Output the [X, Y] coordinate of the center of the cell containing the given text.  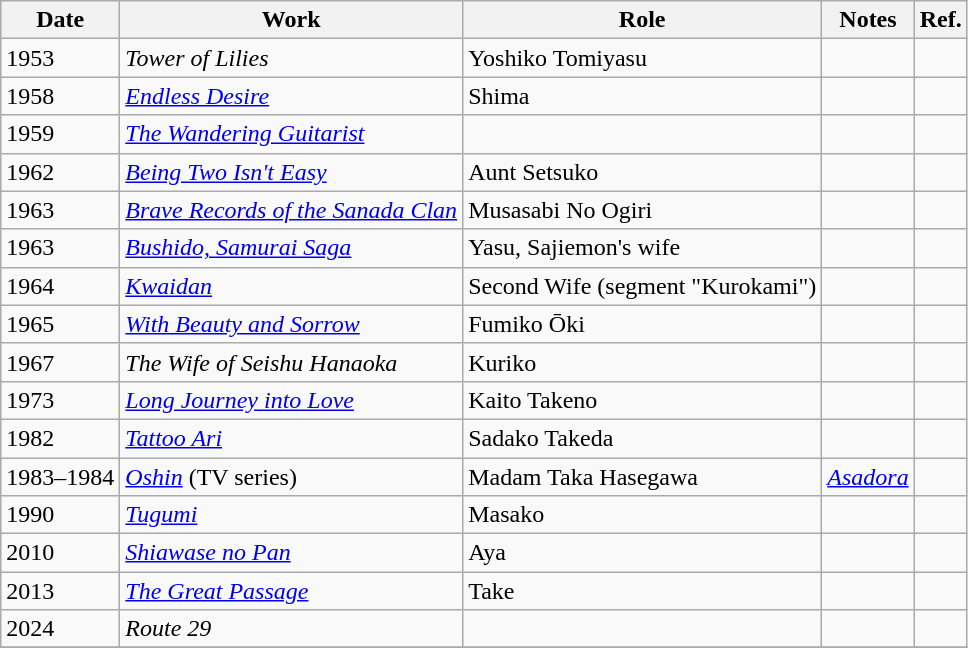
Aunt Setsuko [642, 172]
Notes [868, 20]
2010 [60, 553]
Musasabi No Ogiri [642, 210]
Brave Records of the Sanada Clan [292, 210]
The Wandering Guitarist [292, 134]
Shima [642, 96]
1983–1984 [60, 477]
Aya [642, 553]
1967 [60, 362]
Kaito Takeno [642, 400]
Yasu, Sajiemon's wife [642, 248]
Long Journey into Love [292, 400]
1964 [60, 286]
2024 [60, 629]
Asadora [868, 477]
Work [292, 20]
With Beauty and Sorrow [292, 324]
1953 [60, 58]
The Wife of Seishu Hanaoka [292, 362]
1990 [60, 515]
Bushido, Samurai Saga [292, 248]
Sadako Takeda [642, 438]
1965 [60, 324]
Second Wife (segment "Kurokami") [642, 286]
1958 [60, 96]
Madam Taka Hasegawa [642, 477]
The Great Passage [292, 591]
Kuriko [642, 362]
Date [60, 20]
1982 [60, 438]
1962 [60, 172]
Endless Desire [292, 96]
Ref. [940, 20]
Fumiko Ōki [642, 324]
1973 [60, 400]
Being Two Isn't Easy [292, 172]
Route 29 [292, 629]
Tattoo Ari [292, 438]
2013 [60, 591]
Shiawase no Pan [292, 553]
Masako [642, 515]
Yoshiko Tomiyasu [642, 58]
Tugumi [292, 515]
Oshin (TV series) [292, 477]
Role [642, 20]
Kwaidan [292, 286]
Take [642, 591]
1959 [60, 134]
Tower of Lilies [292, 58]
